Provide the (x, y) coordinate of the cell's center where the given text is located.  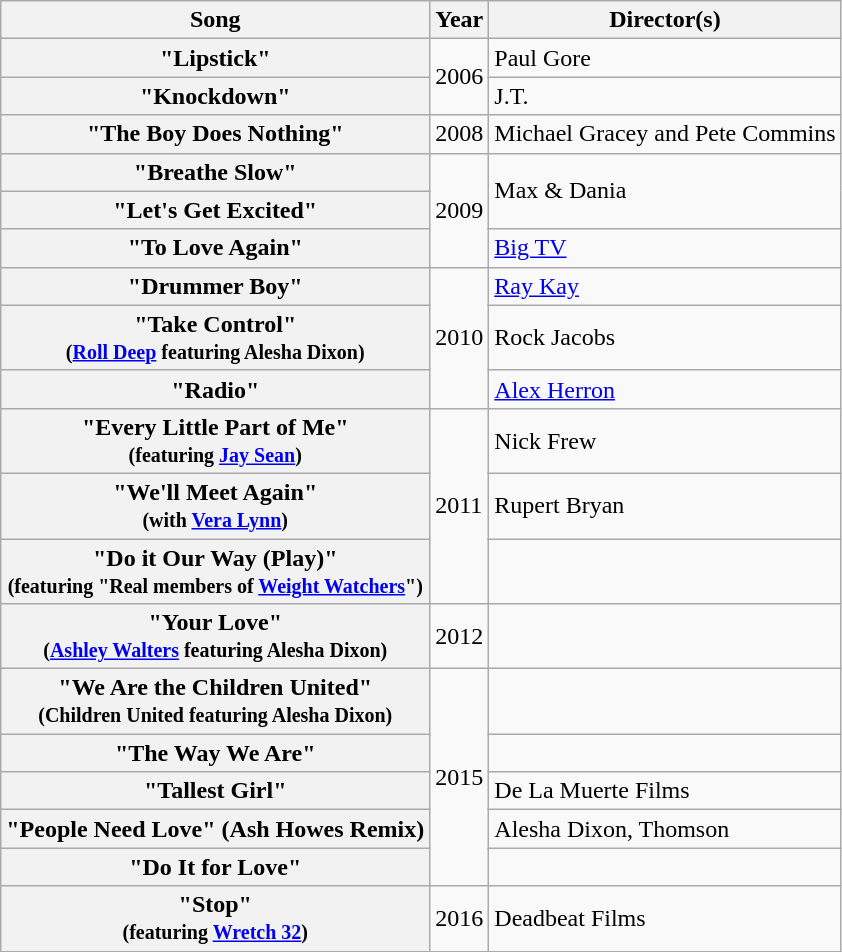
J.T. (665, 96)
Michael Gracey and Pete Commins (665, 134)
"Take Control"(Roll Deep featuring Alesha Dixon) (216, 338)
"Every Little Part of Me"(featuring Jay Sean) (216, 440)
Year (460, 20)
Director(s) (665, 20)
Song (216, 20)
Rock Jacobs (665, 338)
"Stop"(featuring Wretch 32) (216, 918)
"We Are the Children United"(Children United featuring Alesha Dixon) (216, 702)
Alesha Dixon, Thomson (665, 829)
"Your Love"(Ashley Walters featuring Alesha Dixon) (216, 636)
"We'll Meet Again"(with Vera Lynn) (216, 506)
Alex Herron (665, 389)
"Lipstick" (216, 58)
"Do it Our Way (Play)"(featuring "Real members of Weight Watchers") (216, 570)
Deadbeat Films (665, 918)
Rupert Bryan (665, 506)
"People Need Love" (Ash Howes Remix) (216, 829)
"Tallest Girl" (216, 791)
2008 (460, 134)
"The Boy Does Nothing" (216, 134)
2016 (460, 918)
2015 (460, 778)
2011 (460, 506)
"Radio" (216, 389)
"Do It for Love" (216, 867)
"To Love Again" (216, 248)
De La Muerte Films (665, 791)
2010 (460, 338)
2012 (460, 636)
"The Way We Are" (216, 753)
"Knockdown" (216, 96)
Nick Frew (665, 440)
Big TV (665, 248)
Paul Gore (665, 58)
"Let's Get Excited" (216, 210)
"Drummer Boy" (216, 286)
2006 (460, 77)
2009 (460, 210)
Max & Dania (665, 191)
"Breathe Slow" (216, 172)
Ray Kay (665, 286)
